Output the [x, y] coordinate of the center of the cell containing the given text.  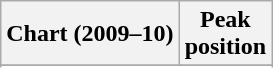
Chart (2009–10) [90, 34]
Peakposition [225, 34]
